Scan for the cell matching the given text and deliver its (X, Y) coordinate at center. 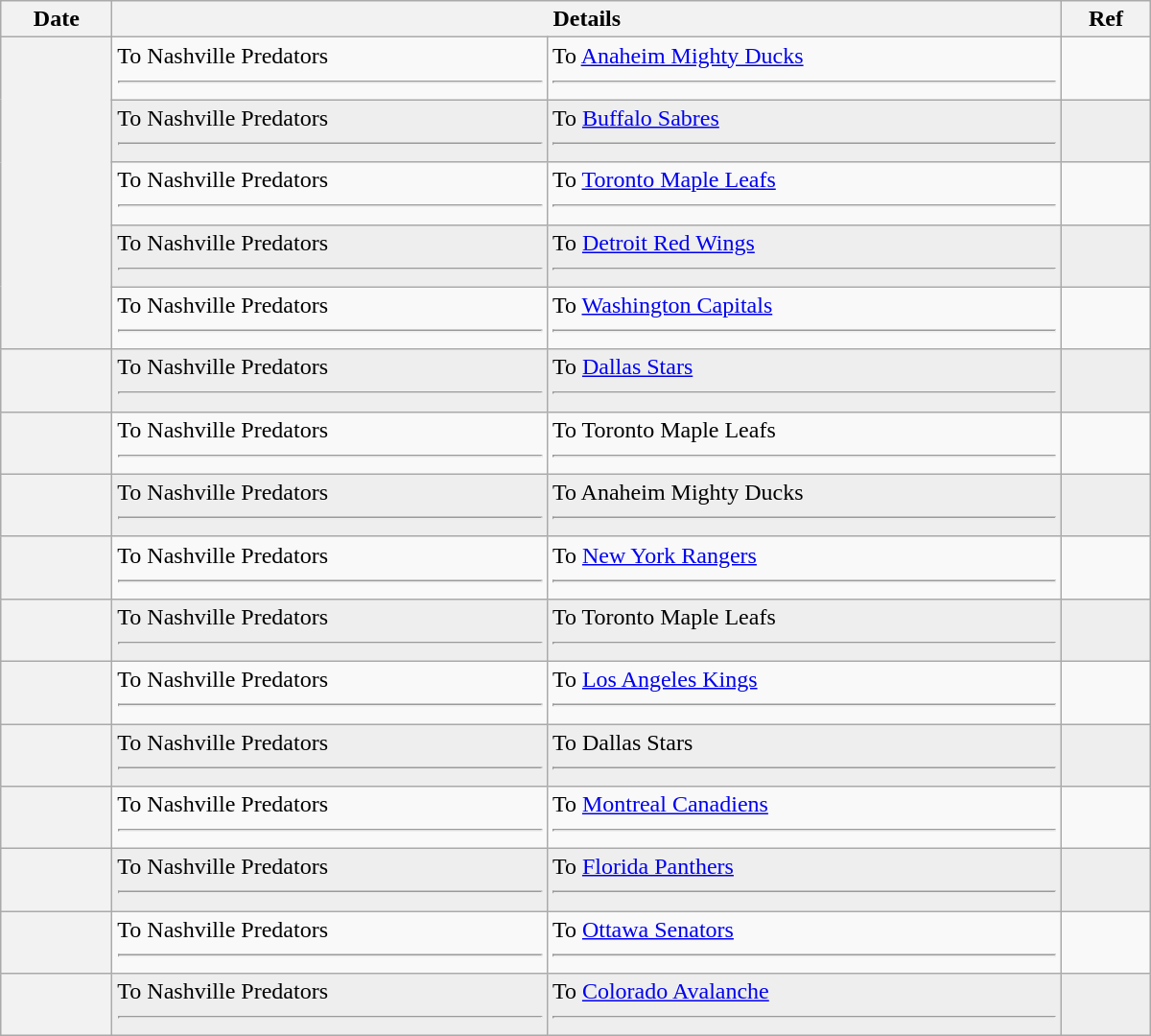
Details (587, 19)
Ref (1107, 19)
To Florida Panthers (804, 881)
To Ottawa Senators (804, 942)
To Detroit Red Wings (804, 255)
To Colorado Avalanche (804, 1005)
To New York Rangers (804, 568)
To Washington Capitals (804, 318)
To Montreal Canadiens (804, 817)
To Los Angeles Kings (804, 693)
To Buffalo Sabres (804, 130)
Date (57, 19)
